Locate the cell with the specified text and output its (X, Y) center coordinate. 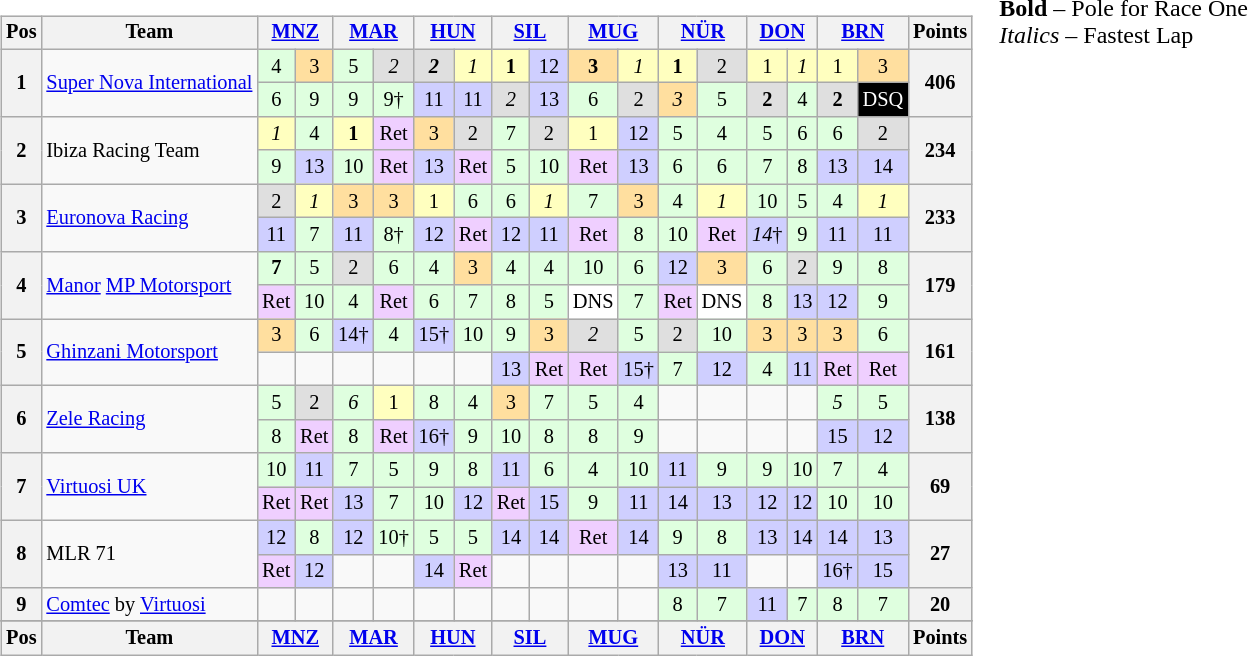
Super Nova International (149, 82)
Ghinzani Motorsport (149, 352)
MLR 71 (149, 554)
69 (940, 486)
9† (393, 100)
Euronova Racing (149, 218)
Virtuosi UK (149, 486)
20 (940, 605)
Manor MP Motorsport (149, 284)
406 (940, 82)
Comtec by Virtuosi (149, 605)
234 (940, 150)
DSQ (883, 100)
179 (940, 284)
138 (940, 420)
10† (393, 537)
233 (940, 218)
8† (393, 235)
27 (940, 554)
161 (940, 352)
Zele Racing (149, 420)
Ibiza Racing Team (149, 150)
